Provide the [x, y] coordinate of the cell's center where the given text is located.  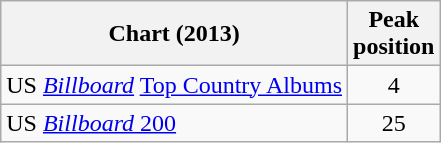
US Billboard Top Country Albums [174, 85]
US Billboard 200 [174, 123]
Peakposition [394, 34]
Chart (2013) [174, 34]
25 [394, 123]
4 [394, 85]
